Pinpoint the cell where the given text exists, returning its [x, y] midpoint coordinate. 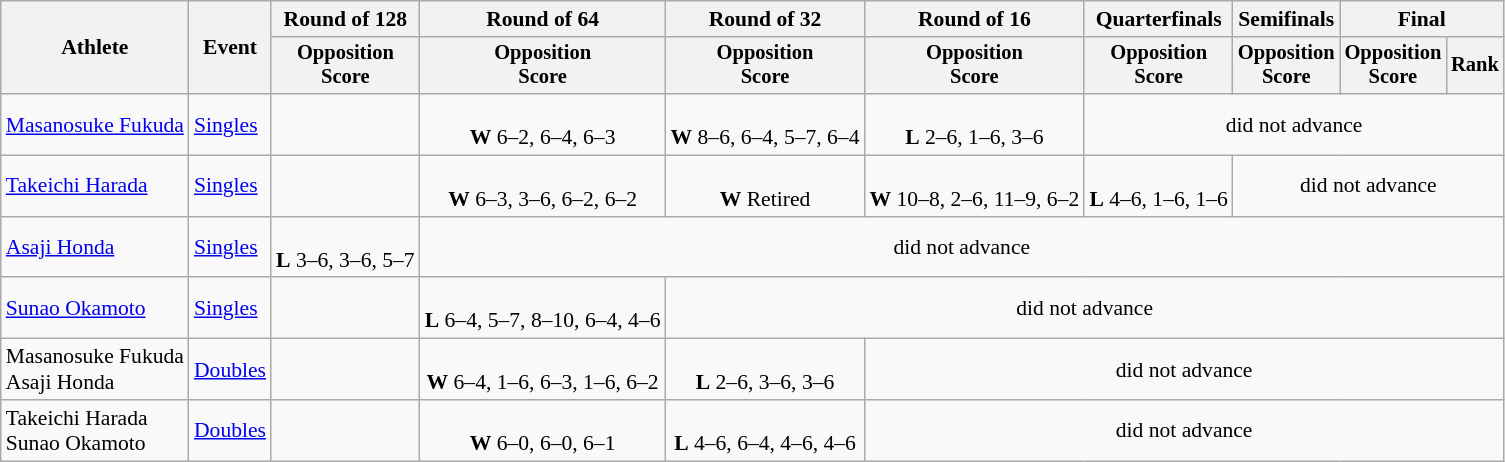
Takeichi Harada [95, 186]
W 8–6, 6–4, 5–7, 6–4 [766, 124]
Athlete [95, 48]
L 3–6, 3–6, 5–7 [346, 248]
W Retired [766, 186]
L 4–6, 6–4, 4–6, 4–6 [766, 430]
Round of 128 [346, 19]
Asaji Honda [95, 248]
Rank [1475, 66]
L 6–4, 5–7, 8–10, 6–4, 4–6 [543, 308]
Round of 16 [975, 19]
L 2–6, 1–6, 3–6 [975, 124]
Masanosuke Fukuda [95, 124]
W 6–4, 1–6, 6–3, 1–6, 6–2 [543, 370]
Quarterfinals [1158, 19]
Semifinals [1286, 19]
L 4–6, 1–6, 1–6 [1158, 186]
W 6–2, 6–4, 6–3 [543, 124]
Round of 64 [543, 19]
Takeichi Harada Sunao Okamoto [95, 430]
Masanosuke Fukuda Asaji Honda [95, 370]
Final [1422, 19]
W 10–8, 2–6, 11–9, 6–2 [975, 186]
Event [230, 48]
Round of 32 [766, 19]
W 6–0, 6–0, 6–1 [543, 430]
L 2–6, 3–6, 3–6 [766, 370]
W 6–3, 3–6, 6–2, 6–2 [543, 186]
Sunao Okamoto [95, 308]
